Pinpoint the cell where the given text exists, returning its [x, y] midpoint coordinate. 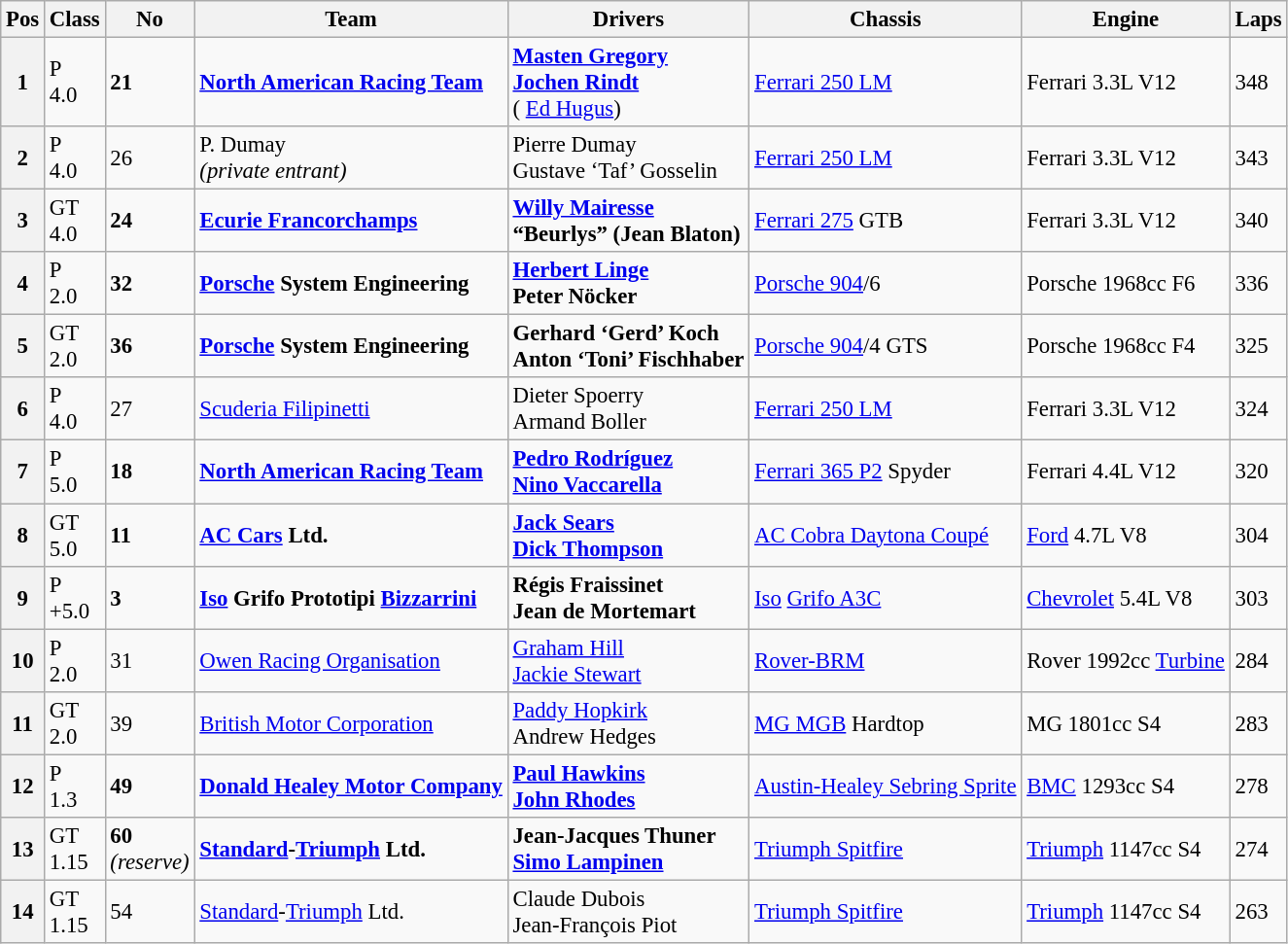
Class [76, 19]
Porsche 1968cc F6 [1126, 284]
325 [1258, 346]
Claude Dubois Jean-François Piot [628, 912]
12 [23, 786]
18 [150, 472]
Porsche 904/4 GTS [886, 346]
Drivers [628, 19]
6 [23, 408]
304 [1258, 535]
274 [1258, 850]
Porsche 1968cc F4 [1126, 346]
324 [1258, 408]
Laps [1258, 19]
14 [23, 912]
Willy Mairesse “Beurlys” (Jean Blaton) [628, 222]
4 [23, 284]
320 [1258, 472]
10 [23, 661]
21 [150, 83]
Austin-Healey Sebring Sprite [886, 786]
8 [23, 535]
Donald Healey Motor Company [351, 786]
Pierre Dumay Gustave ‘Taf’ Gosselin [628, 157]
Dieter Spoerry Armand Boller [628, 408]
Ford 4.7L V8 [1126, 535]
MG MGB Hardtop [886, 723]
7 [23, 472]
278 [1258, 786]
Masten Gregory Jochen Rindt( Ed Hugus) [628, 83]
Engine [1126, 19]
P. Dumay(private entrant) [351, 157]
Jean-Jacques Thuner Simo Lampinen [628, 850]
27 [150, 408]
Jack Sears Dick Thompson [628, 535]
Régis Fraissinet Jean de Mortemart [628, 597]
AC Cobra Daytona Coupé [886, 535]
Gerhard ‘Gerd’ Koch Anton ‘Toni’ Fischhaber [628, 346]
283 [1258, 723]
36 [150, 346]
348 [1258, 83]
Rover 1992cc Turbine [1126, 661]
54 [150, 912]
Ferrari 365 P2 Spyder [886, 472]
Graham Hill Jackie Stewart [628, 661]
Ferrari 4.4L V12 [1126, 472]
P5.0 [76, 472]
BMC 1293cc S4 [1126, 786]
AC Cars Ltd. [351, 535]
Rover-BRM [886, 661]
26 [150, 157]
Team [351, 19]
284 [1258, 661]
P1.3 [76, 786]
Iso Grifo A3C [886, 597]
2 [23, 157]
Chassis [886, 19]
Iso Grifo Prototipi Bizzarrini [351, 597]
GT5.0 [76, 535]
9 [23, 597]
32 [150, 284]
336 [1258, 284]
31 [150, 661]
British Motor Corporation [351, 723]
303 [1258, 597]
24 [150, 222]
Herbert Linge Peter Nöcker [628, 284]
Pos [23, 19]
5 [23, 346]
MG 1801cc S4 [1126, 723]
Porsche 904/6 [886, 284]
GT4.0 [76, 222]
39 [150, 723]
60(reserve) [150, 850]
1 [23, 83]
Scuderia Filipinetti [351, 408]
Chevrolet 5.4L V8 [1126, 597]
Pedro Rodríguez Nino Vaccarella [628, 472]
Paddy Hopkirk Andrew Hedges [628, 723]
Ecurie Francorchamps [351, 222]
263 [1258, 912]
13 [23, 850]
Ferrari 275 GTB [886, 222]
49 [150, 786]
P+5.0 [76, 597]
No [150, 19]
343 [1258, 157]
340 [1258, 222]
Paul Hawkins John Rhodes [628, 786]
Owen Racing Organisation [351, 661]
